Search for the cell housing the specified text and yield its (X, Y) center coordinate. 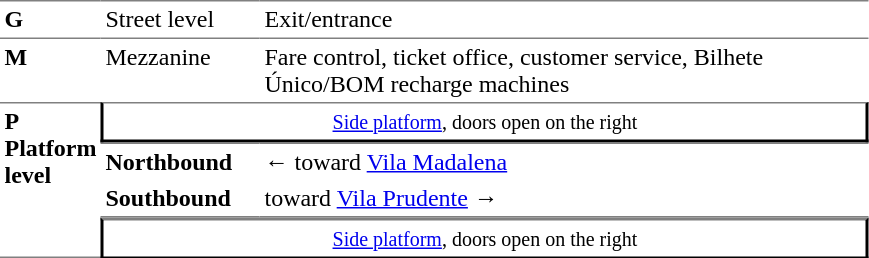
Southbound (180, 199)
Northbound (180, 161)
M (50, 70)
Mezzanine (180, 70)
Street level (180, 19)
toward Vila Prudente → (564, 199)
Fare control, ticket office, customer service, Bilhete Único/BOM recharge machines (564, 70)
PPlatform level (50, 180)
Exit/entrance (564, 19)
← toward Vila Madalena (564, 161)
G (50, 19)
